Extract the [X, Y] coordinate from the center of the cell holding the provided text.  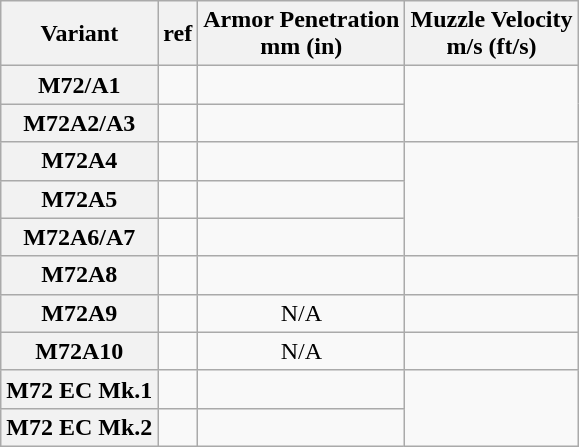
M72A8 [80, 275]
Armor Penetration mm (in) [302, 34]
M72 EC Mk.2 [80, 427]
M72A5 [80, 199]
Muzzle Velocity m/s (ft/s) [492, 34]
M72A4 [80, 161]
M72 EC Mk.1 [80, 389]
M72A2/A3 [80, 123]
ref [178, 34]
M72A10 [80, 351]
Variant [80, 34]
M72/A1 [80, 85]
M72A6/A7 [80, 237]
M72A9 [80, 313]
